Return [x, y] of the center of cell containing provided text 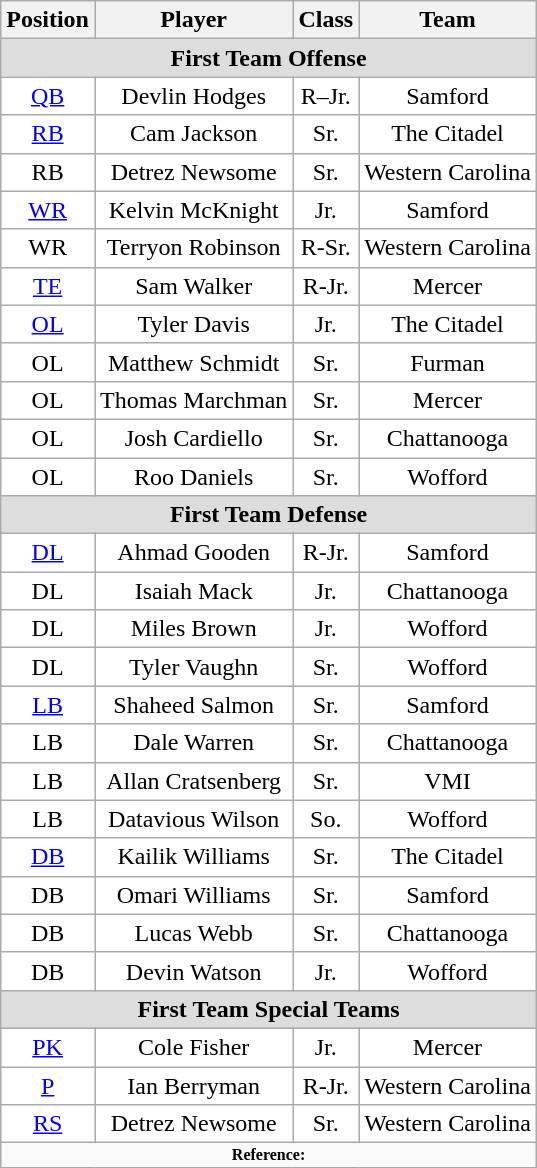
Cam Jackson [193, 134]
Allan Cratsenberg [193, 781]
Shaheed Salmon [193, 705]
TE [48, 286]
P [48, 1085]
Sam Walker [193, 286]
Matthew Schmidt [193, 362]
VMI [448, 781]
Terryon Robinson [193, 248]
Cole Fisher [193, 1047]
RS [48, 1124]
Kailik Williams [193, 857]
Lucas Webb [193, 933]
Devin Watson [193, 971]
QB [48, 96]
Ian Berryman [193, 1085]
First Team Special Teams [269, 1009]
Player [193, 20]
Position [48, 20]
Omari Williams [193, 895]
Ahmad Gooden [193, 553]
Team [448, 20]
Thomas Marchman [193, 400]
Tyler Davis [193, 324]
Furman [448, 362]
Class [326, 20]
R-Sr. [326, 248]
PK [48, 1047]
Datavious Wilson [193, 819]
R–Jr. [326, 96]
First Team Offense [269, 58]
First Team Defense [269, 515]
Tyler Vaughn [193, 667]
Devlin Hodges [193, 96]
Josh Cardiello [193, 438]
Roo Daniels [193, 477]
Miles Brown [193, 629]
Isaiah Mack [193, 591]
Reference: [269, 1155]
Kelvin McKnight [193, 210]
So. [326, 819]
Dale Warren [193, 743]
